Locate the cell with the specified text and output its [X, Y] center coordinate. 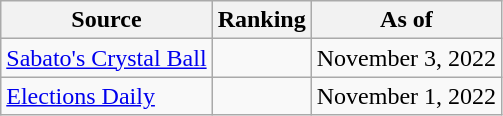
Source [106, 20]
Ranking [262, 20]
Elections Daily [106, 96]
Sabato's Crystal Ball [106, 58]
As of [406, 20]
November 1, 2022 [406, 96]
November 3, 2022 [406, 58]
